Extract the (X, Y) coordinate from the center of the cell holding the provided text.  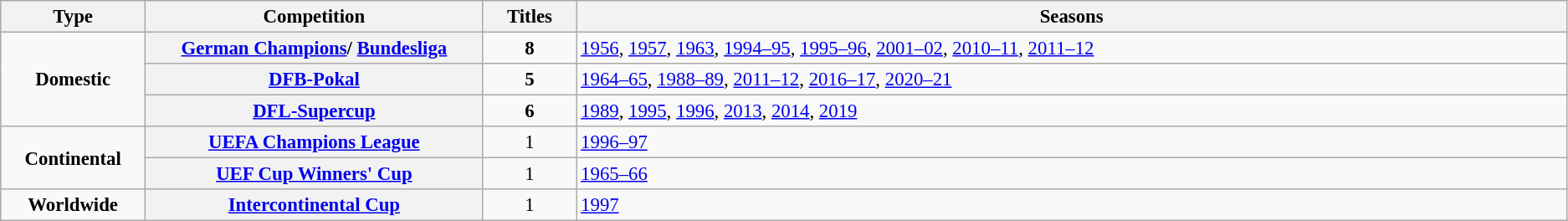
5 (530, 80)
Continental (74, 157)
German Champions/ Bundesliga (315, 49)
Seasons (1072, 17)
UEFA Champions League (315, 142)
Type (74, 17)
DFL-Supercup (315, 111)
Worldwide (74, 205)
Competition (315, 17)
Intercontinental Cup (315, 205)
8 (530, 49)
1956, 1957, 1963, 1994–95, 1995–96, 2001–02, 2010–11, 2011–12 (1072, 49)
1989, 1995, 1996, 2013, 2014, 2019 (1072, 111)
6 (530, 111)
1996–97 (1072, 142)
DFB-Pokal (315, 80)
1997 (1072, 205)
1964–65, 1988–89, 2011–12, 2016–17, 2020–21 (1072, 80)
Titles (530, 17)
1965–66 (1072, 174)
Domestic (74, 80)
UEF Cup Winners' Cup (315, 174)
